Identify which cell holds the provided text, then report its [X, Y] central coordinate. 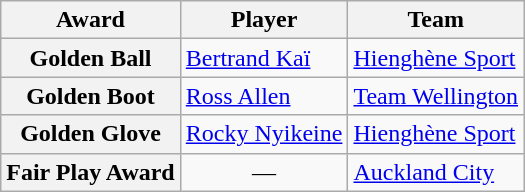
Fair Play Award [91, 172]
Golden Boot [91, 96]
Bertrand Kaï [264, 58]
Award [91, 20]
Auckland City [436, 172]
Team [436, 20]
Ross Allen [264, 96]
Golden Ball [91, 58]
Player [264, 20]
Golden Glove [91, 134]
Team Wellington [436, 96]
— [264, 172]
Rocky Nyikeine [264, 134]
